For the text-containing cell, return its midpoint in (X, Y) coordinate format. 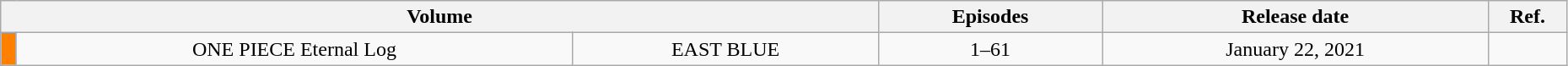
Ref. (1528, 17)
EAST BLUE (725, 49)
ONE PIECE Eternal Log (294, 49)
January 22, 2021 (1296, 49)
1–61 (990, 49)
Release date (1296, 17)
Episodes (990, 17)
Volume (440, 17)
